Search for the cell housing the specified text and yield its (x, y) center coordinate. 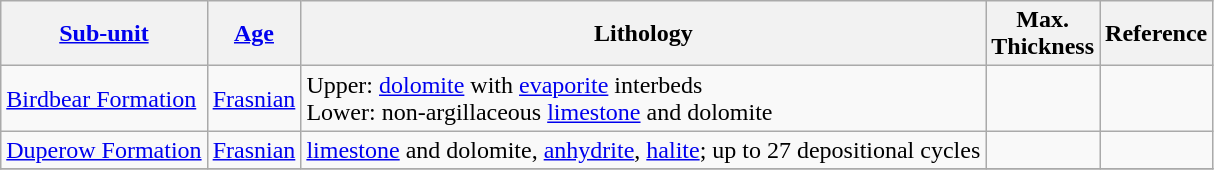
limestone and dolomite, anhydrite, halite; up to 27 depositional cycles (644, 150)
Age (254, 34)
Birdbear Formation (104, 98)
Upper: dolomite with evaporite interbedsLower: non-argillaceous limestone and dolomite (644, 98)
Sub-unit (104, 34)
Duperow Formation (104, 150)
Reference (1156, 34)
Lithology (644, 34)
Max.Thickness (1043, 34)
